Determine the [X, Y] coordinate at the center of the cell enclosing the given text.  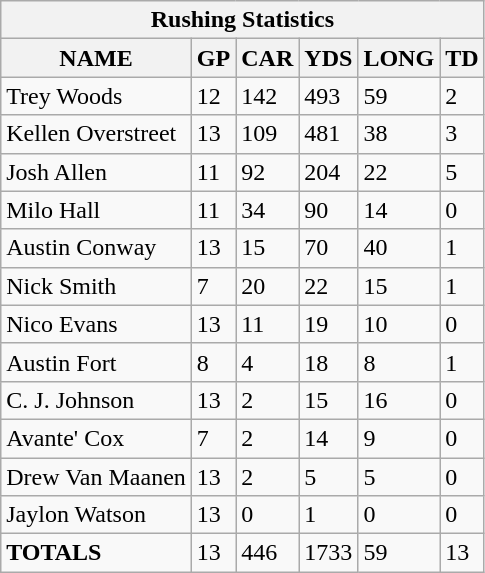
NAME [96, 58]
4 [268, 362]
142 [268, 96]
Trey Woods [96, 96]
Drew Van Maanen [96, 477]
Jaylon Watson [96, 515]
Rushing Statistics [242, 20]
109 [268, 134]
18 [328, 362]
3 [462, 134]
70 [328, 248]
GP [213, 58]
493 [328, 96]
16 [399, 400]
Austin Fort [96, 362]
1733 [328, 553]
446 [268, 553]
38 [399, 134]
Josh Allen [96, 172]
TD [462, 58]
YDS [328, 58]
Milo Hall [96, 210]
Avante' Cox [96, 438]
Austin Conway [96, 248]
481 [328, 134]
Kellen Overstreet [96, 134]
20 [268, 286]
C. J. Johnson [96, 400]
LONG [399, 58]
Nick Smith [96, 286]
Nico Evans [96, 324]
34 [268, 210]
19 [328, 324]
12 [213, 96]
40 [399, 248]
CAR [268, 58]
204 [328, 172]
92 [268, 172]
TOTALS [96, 553]
10 [399, 324]
9 [399, 438]
90 [328, 210]
